Output the [x, y] coordinate of the center of the cell containing the given text.  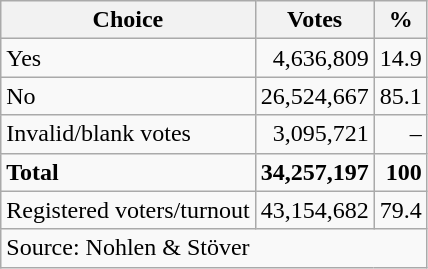
14.9 [400, 58]
Invalid/blank votes [128, 134]
Yes [128, 58]
Source: Nohlen & Stöver [214, 248]
34,257,197 [314, 172]
Choice [128, 20]
– [400, 134]
26,524,667 [314, 96]
No [128, 96]
Registered voters/turnout [128, 210]
Total [128, 172]
Votes [314, 20]
79.4 [400, 210]
43,154,682 [314, 210]
4,636,809 [314, 58]
% [400, 20]
3,095,721 [314, 134]
100 [400, 172]
85.1 [400, 96]
